Output the (X, Y) coordinate of the center of the cell containing the given text.  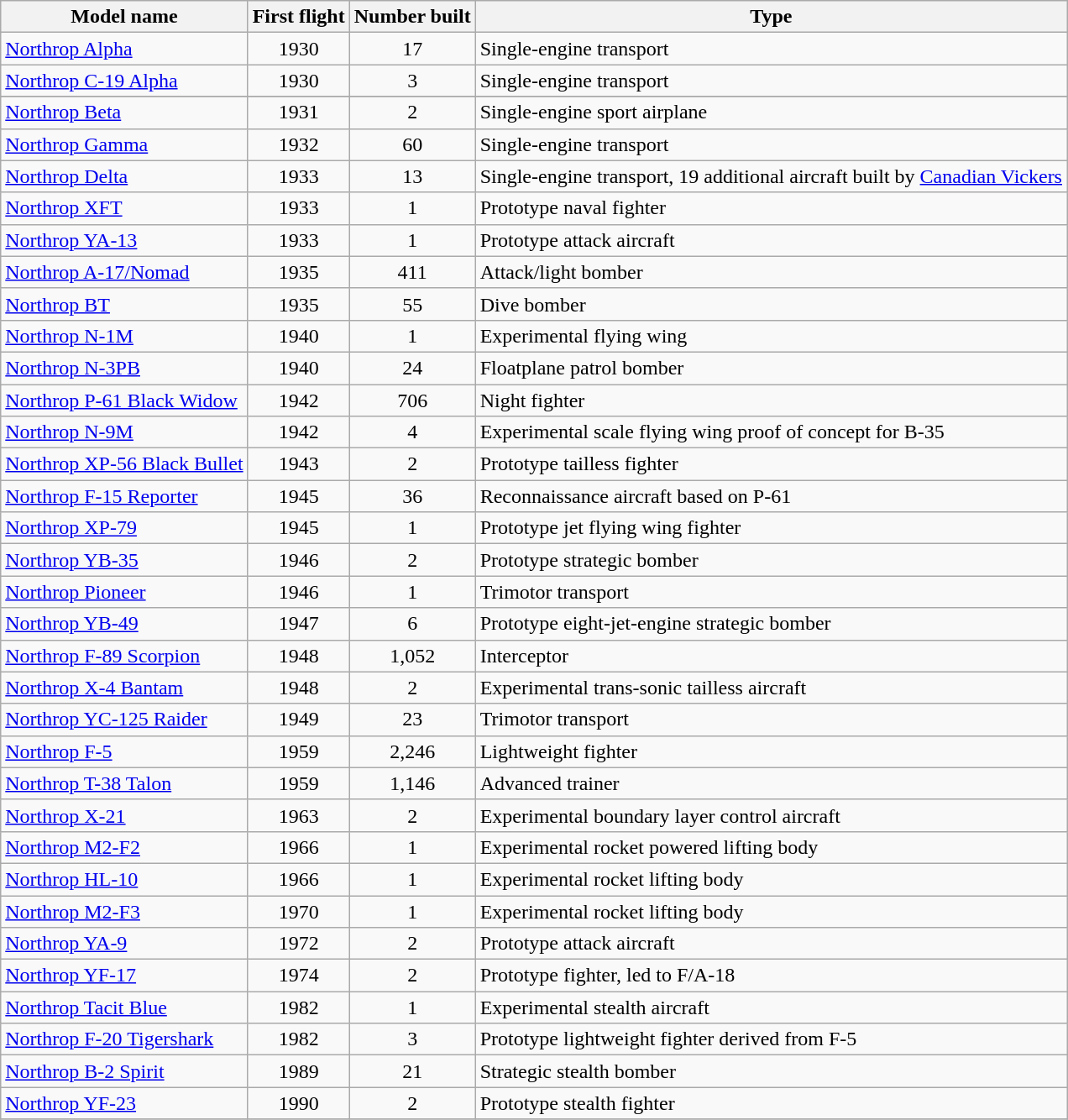
Northrop C-19 Alpha (124, 81)
Prototype tailless fighter (771, 464)
2,246 (412, 751)
Advanced trainer (771, 783)
Experimental stealth aircraft (771, 1007)
First flight (299, 17)
Model name (124, 17)
Attack/light bomber (771, 272)
Experimental flying wing (771, 336)
Northrop YB-49 (124, 624)
Northrop F-89 Scorpion (124, 656)
Strategic stealth bomber (771, 1071)
Experimental trans-sonic tailless aircraft (771, 688)
Experimental rocket powered lifting body (771, 847)
Reconnaissance aircraft based on P-61 (771, 496)
1970 (299, 911)
1931 (299, 113)
1932 (299, 144)
1,146 (412, 783)
Single-engine sport airplane (771, 113)
Northrop Tacit Blue (124, 1007)
Experimental boundary layer control aircraft (771, 815)
60 (412, 144)
Northrop A-17/Nomad (124, 272)
Northrop N-1M (124, 336)
Northrop YF-23 (124, 1103)
Interceptor (771, 656)
24 (412, 368)
Prototype fighter, led to F/A-18 (771, 976)
Northrop N-9M (124, 432)
Northrop YB-35 (124, 560)
Prototype lightweight fighter derived from F-5 (771, 1039)
4 (412, 432)
Prototype stealth fighter (771, 1103)
21 (412, 1071)
Dive bomber (771, 304)
Northrop P-61 Black Widow (124, 400)
1949 (299, 720)
Northrop HL-10 (124, 879)
Prototype strategic bomber (771, 560)
Northrop Beta (124, 113)
1963 (299, 815)
Northrop XP-79 (124, 528)
1990 (299, 1103)
Northrop F-5 (124, 751)
Northrop F-15 Reporter (124, 496)
23 (412, 720)
Prototype eight-jet-engine strategic bomber (771, 624)
Experimental scale flying wing proof of concept for B-35 (771, 432)
Northrop YA-13 (124, 240)
Prototype jet flying wing fighter (771, 528)
Northrop T-38 Talon (124, 783)
Northrop Pioneer (124, 592)
13 (412, 176)
Northrop B-2 Spirit (124, 1071)
Northrop YF-17 (124, 976)
411 (412, 272)
Northrop Delta (124, 176)
Northrop XFT (124, 208)
Northrop YA-9 (124, 944)
Type (771, 17)
Northrop F-20 Tigershark (124, 1039)
Northrop M2-F3 (124, 911)
Northrop X-4 Bantam (124, 688)
706 (412, 400)
Floatplane patrol bomber (771, 368)
Northrop Alpha (124, 49)
Northrop M2-F2 (124, 847)
Lightweight fighter (771, 751)
Single-engine transport, 19 additional aircraft built by Canadian Vickers (771, 176)
17 (412, 49)
1972 (299, 944)
Northrop XP-56 Black Bullet (124, 464)
Number built (412, 17)
55 (412, 304)
1974 (299, 976)
6 (412, 624)
Northrop N-3PB (124, 368)
Northrop Gamma (124, 144)
1989 (299, 1071)
Night fighter (771, 400)
1,052 (412, 656)
Northrop YC-125 Raider (124, 720)
Northrop BT (124, 304)
36 (412, 496)
Northrop X-21 (124, 815)
1943 (299, 464)
Prototype naval fighter (771, 208)
1947 (299, 624)
